Determine the (X, Y) coordinate at the center of the cell enclosing the given text.  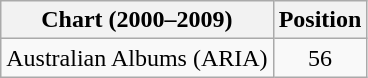
Chart (2000–2009) (137, 20)
Australian Albums (ARIA) (137, 58)
56 (320, 58)
Position (320, 20)
